Provide the [x, y] coordinate of the cell's center where the given text is located.  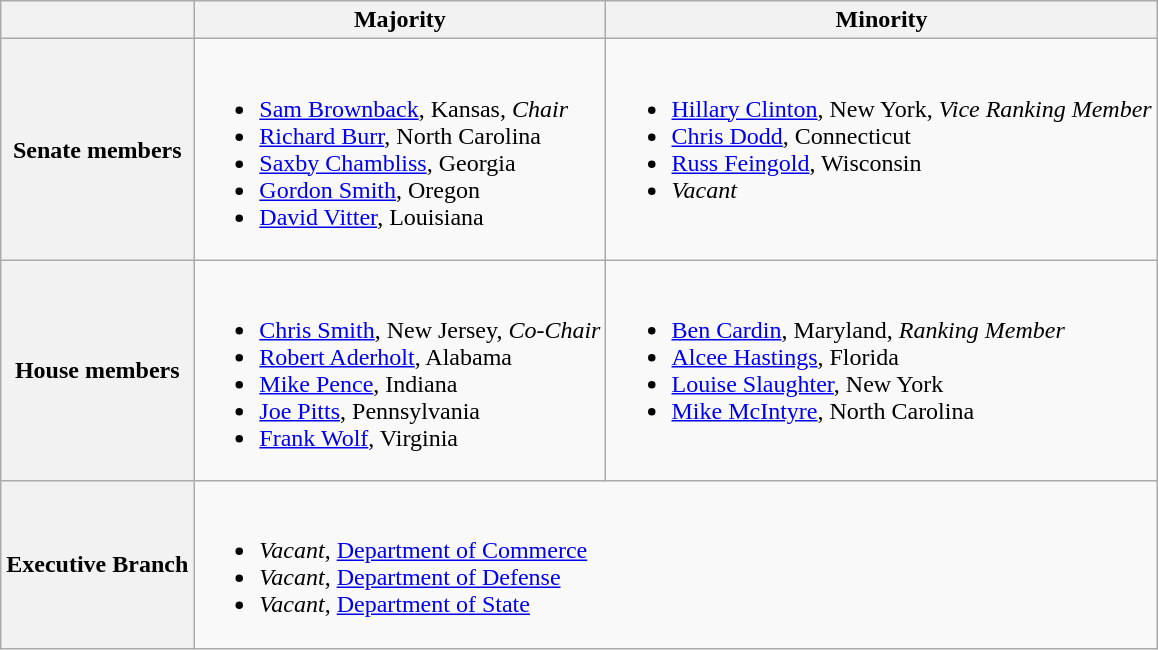
House members [98, 370]
Senate members [98, 150]
Hillary Clinton, New York, Vice Ranking MemberChris Dodd, ConnecticutRuss Feingold, WisconsinVacant [882, 150]
Vacant, Department of CommerceVacant, Department of DefenseVacant, Department of State [676, 564]
Sam Brownback, Kansas, ChairRichard Burr, North CarolinaSaxby Chambliss, GeorgiaGordon Smith, OregonDavid Vitter, Louisiana [400, 150]
Executive Branch [98, 564]
Ben Cardin, Maryland, Ranking MemberAlcee Hastings, FloridaLouise Slaughter, New YorkMike McIntyre, North Carolina [882, 370]
Chris Smith, New Jersey, Co-ChairRobert Aderholt, AlabamaMike Pence, IndianaJoe Pitts, PennsylvaniaFrank Wolf, Virginia [400, 370]
Majority [400, 20]
Minority [882, 20]
